Capture the cell that displays the provided text and extract its (X, Y) central coordinate. 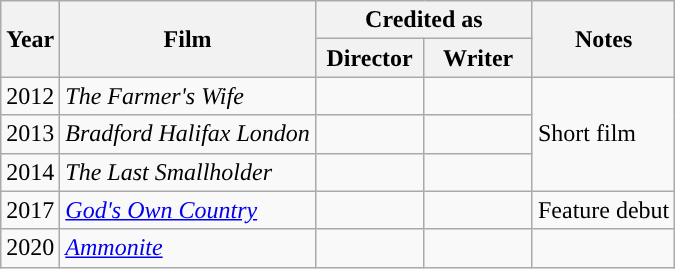
Notes (603, 39)
Bradford Halifax London (188, 134)
Feature debut (603, 210)
Year (30, 39)
Director (370, 58)
Writer (478, 58)
2020 (30, 248)
2013 (30, 134)
God's Own Country (188, 210)
2012 (30, 96)
Credited as (424, 20)
Short film (603, 134)
2017 (30, 210)
The Farmer's Wife (188, 96)
Film (188, 39)
2014 (30, 172)
Ammonite (188, 248)
The Last Smallholder (188, 172)
